Pinpoint the cell where the given text exists, returning its (X, Y) midpoint coordinate. 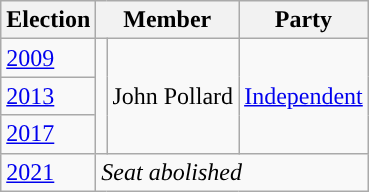
Seat abolished (232, 172)
Member (168, 20)
Party (304, 20)
2009 (48, 58)
Independent (304, 96)
John Pollard (173, 96)
2017 (48, 134)
2013 (48, 96)
2021 (48, 172)
Election (48, 20)
